Find where the given text appears and provide that cell's center as (X, Y) coordinate. 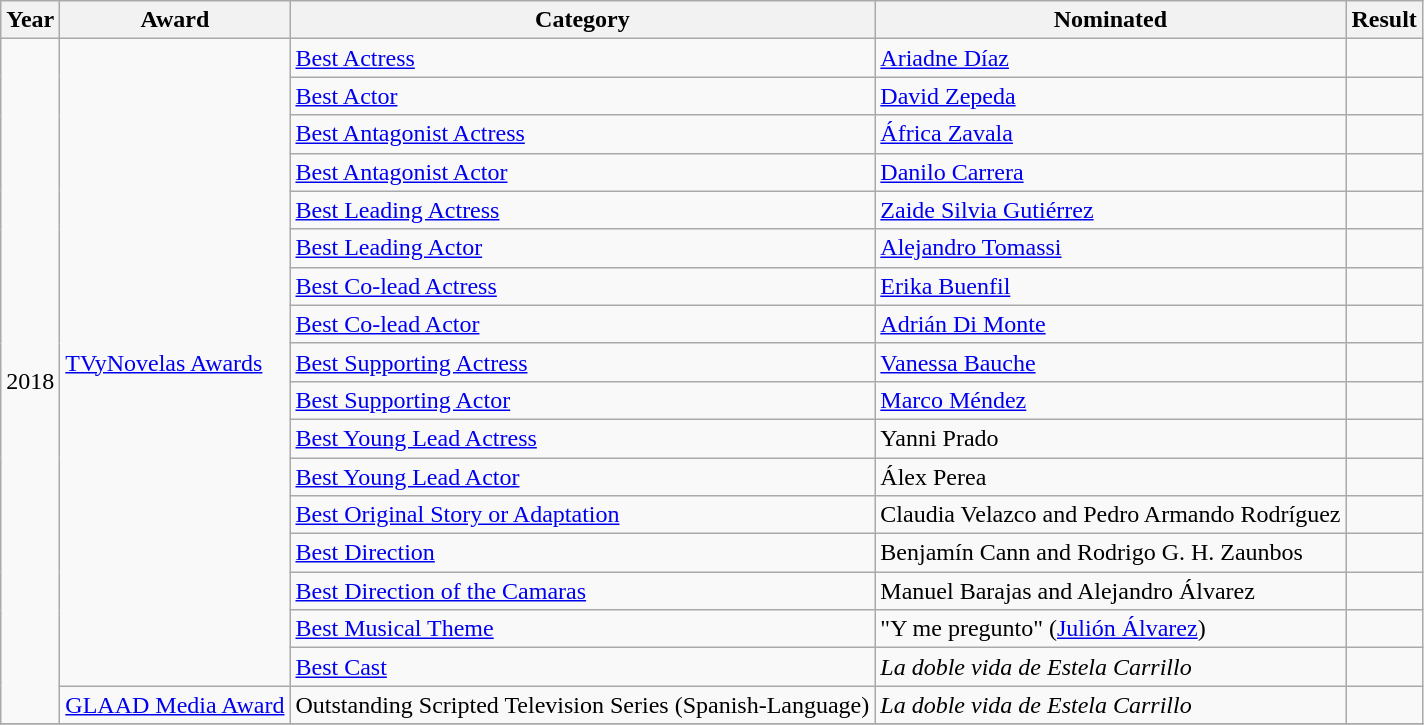
GLAAD Media Award (175, 705)
Best Leading Actor (582, 248)
2018 (30, 382)
Best Antagonist Actress (582, 134)
Best Supporting Actor (582, 400)
Ariadne Díaz (1110, 58)
Adrián Di Monte (1110, 324)
Best Actress (582, 58)
Category (582, 20)
Best Cast (582, 667)
Best Musical Theme (582, 629)
Best Direction of the Camaras (582, 591)
Claudia Velazco and Pedro Armando Rodríguez (1110, 515)
Result (1384, 20)
Zaide Silvia Gutiérrez (1110, 210)
David Zepeda (1110, 96)
Danilo Carrera (1110, 172)
Best Antagonist Actor (582, 172)
Best Co-lead Actor (582, 324)
Best Direction (582, 553)
Alejandro Tomassi (1110, 248)
Manuel Barajas and Alejandro Álvarez (1110, 591)
Álex Perea (1110, 477)
Best Actor (582, 96)
Award (175, 20)
Yanni Prado (1110, 438)
Best Supporting Actress (582, 362)
Outstanding Scripted Television Series (Spanish-Language) (582, 705)
Nominated (1110, 20)
Best Young Lead Actress (582, 438)
TVyNovelas Awards (175, 362)
Best Co-lead Actress (582, 286)
"Y me pregunto" (Julión Álvarez) (1110, 629)
África Zavala (1110, 134)
Benjamín Cann and Rodrigo G. H. Zaunbos (1110, 553)
Best Young Lead Actor (582, 477)
Year (30, 20)
Best Original Story or Adaptation (582, 515)
Erika Buenfil (1110, 286)
Best Leading Actress (582, 210)
Vanessa Bauche (1110, 362)
Marco Méndez (1110, 400)
